Detect which cell encompasses the target text, then output its (x, y) center coordinate. 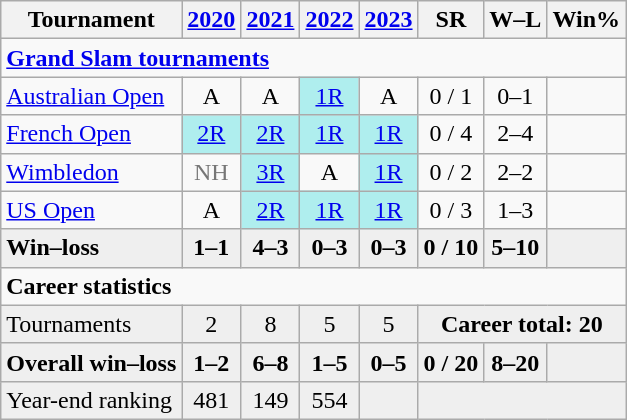
SR (451, 20)
0 / 4 (451, 134)
Win–loss (92, 248)
Tournaments (92, 324)
4–3 (270, 248)
149 (270, 400)
5–10 (516, 248)
NH (212, 172)
1–2 (212, 362)
6–8 (270, 362)
0 / 1 (451, 96)
Overall win–loss (92, 362)
2022 (330, 20)
0–5 (388, 362)
2–2 (516, 172)
481 (212, 400)
3R (270, 172)
0 / 20 (451, 362)
554 (330, 400)
US Open (92, 210)
2021 (270, 20)
8 (270, 324)
0–1 (516, 96)
French Open (92, 134)
Career total: 20 (522, 324)
1–3 (516, 210)
2 (212, 324)
2020 (212, 20)
Tournament (92, 20)
Grand Slam tournaments (314, 58)
1–1 (212, 248)
Wimbledon (92, 172)
Australian Open (92, 96)
Year-end ranking (92, 400)
0 / 10 (451, 248)
8–20 (516, 362)
Win% (586, 20)
Career statistics (314, 286)
W–L (516, 20)
1–5 (330, 362)
2–4 (516, 134)
0 / 3 (451, 210)
0 / 2 (451, 172)
2023 (388, 20)
